From the cell containing the given text, extract its center point as (x, y) coordinate. 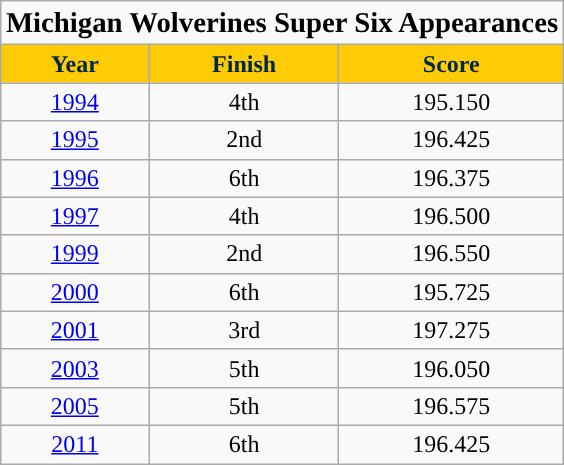
Michigan Wolverines Super Six Appearances (282, 23)
Year (74, 64)
195.725 (452, 292)
2001 (74, 330)
195.150 (452, 102)
2003 (74, 368)
1995 (74, 140)
1997 (74, 216)
1999 (74, 254)
196.550 (452, 254)
196.375 (452, 178)
1994 (74, 102)
1996 (74, 178)
197.275 (452, 330)
2000 (74, 292)
2011 (74, 444)
196.050 (452, 368)
Score (452, 64)
3rd (244, 330)
196.500 (452, 216)
196.575 (452, 406)
Finish (244, 64)
2005 (74, 406)
